Find where the given text appears and provide that cell's center as [X, Y] coordinate. 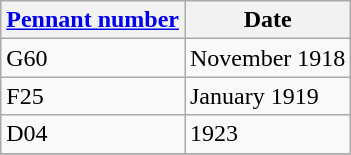
1923 [267, 134]
November 1918 [267, 58]
January 1919 [267, 96]
Date [267, 20]
D04 [93, 134]
Pennant number [93, 20]
F25 [93, 96]
G60 [93, 58]
